Pinpoint the cell where the given text exists, returning its [X, Y] midpoint coordinate. 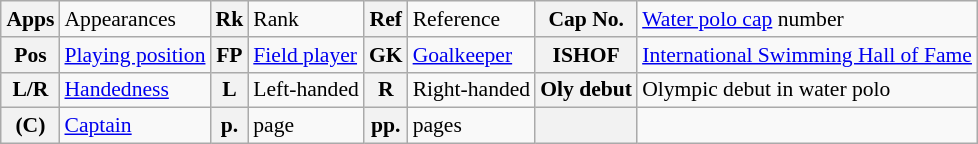
International Swimming Hall of Fame [807, 55]
pages [472, 126]
Right-handed [472, 90]
Handedness [134, 90]
Water polo cap number [807, 19]
Oly debut [586, 90]
Playing position [134, 55]
Appearances [134, 19]
GK [386, 55]
Captain [134, 126]
Olympic debut in water polo [807, 90]
p. [230, 126]
Left-handed [306, 90]
Cap No. [586, 19]
Goalkeeper [472, 55]
Rank [306, 19]
FP [230, 55]
pp. [386, 126]
ISHOF [586, 55]
L [230, 90]
Pos [30, 55]
R [386, 90]
(C) [30, 126]
Apps [30, 19]
L/R [30, 90]
Ref [386, 19]
Field player [306, 55]
Reference [472, 19]
Rk [230, 19]
page [306, 126]
